Provide the [X, Y] coordinate of the cell's center where the given text is located.  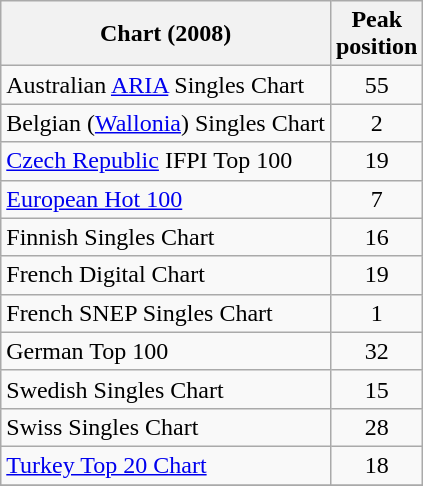
French SNEP Singles Chart [166, 313]
2 [376, 123]
Swiss Singles Chart [166, 427]
7 [376, 199]
Finnish Singles Chart [166, 237]
55 [376, 85]
15 [376, 389]
28 [376, 427]
Australian ARIA Singles Chart [166, 85]
Czech Republic IFPI Top 100 [166, 161]
Turkey Top 20 Chart [166, 465]
32 [376, 351]
Swedish Singles Chart [166, 389]
18 [376, 465]
1 [376, 313]
Belgian (Wallonia) Singles Chart [166, 123]
German Top 100 [166, 351]
Peakposition [376, 34]
French Digital Chart [166, 275]
Chart (2008) [166, 34]
16 [376, 237]
European Hot 100 [166, 199]
